Return (X, Y) of the center of cell containing provided text 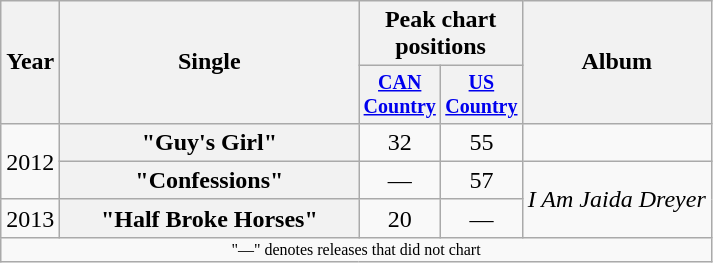
"Half Broke Horses" (210, 218)
32 (400, 142)
CAN Country (400, 94)
2013 (30, 218)
US Country (482, 94)
57 (482, 180)
"Guy's Girl" (210, 142)
"—" denotes releases that did not chart (356, 249)
Single (210, 62)
Peak chartpositions (440, 34)
20 (400, 218)
"Confessions" (210, 180)
2012 (30, 161)
Album (616, 62)
55 (482, 142)
I Am Jaida Dreyer (616, 199)
Year (30, 62)
